Scan for the cell matching the given text and deliver its [X, Y] coordinate at center. 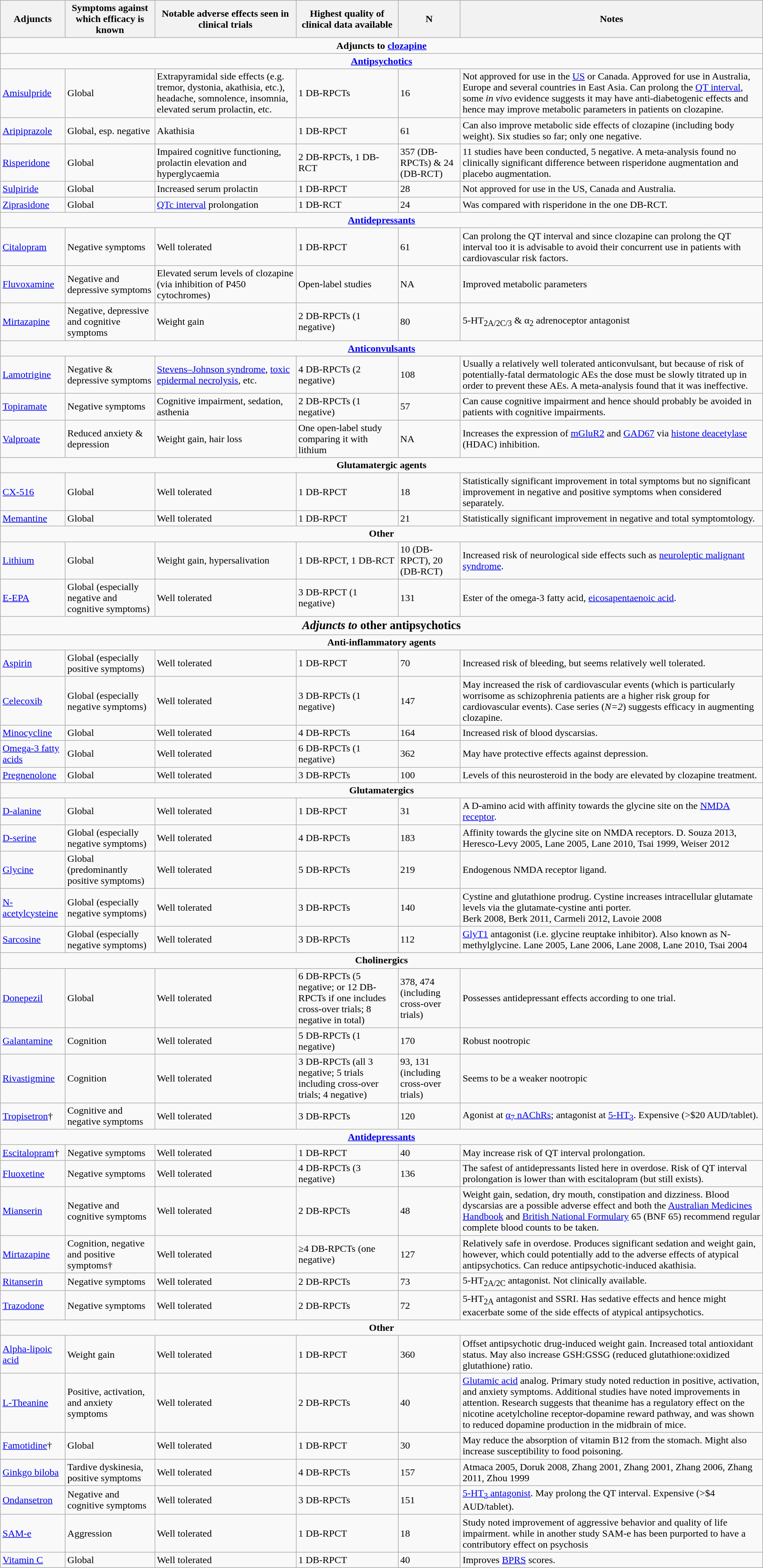
Alpha-lipoic acid [33, 1354]
21 [430, 518]
Reduced anxiety & depression [110, 439]
Negative & depressive symptoms [110, 375]
31 [430, 812]
May reduce the absorption of vitamin B12 from the stomach. Might also increase susceptibility to food poisoning. [611, 1446]
30 [430, 1446]
28 [430, 189]
170 [430, 1041]
Negative and depressive symptoms [110, 284]
5 DB-RPCTs (1 negative) [347, 1041]
Ziprasidone [33, 205]
183 [430, 838]
147 [430, 701]
Glycine [33, 870]
Tropisetron† [33, 1116]
Extrapyramidal side effects (e.g. tremor, dystonia, akathisia, etc.), headache, somnolence, insomnia, elevated serum prolactin, etc. [226, 93]
Adjuncts to other antipsychotics [381, 625]
3 DB-RPCT (1 negative) [347, 598]
Lithium [33, 560]
Celecoxib [33, 701]
Valproate [33, 439]
Famotidine† [33, 1446]
80 [430, 322]
Sarcosine [33, 940]
N [430, 19]
112 [430, 940]
Notes [611, 19]
Global (predominantly positive symptoms) [110, 870]
Donepezil [33, 998]
Omega-3 fatty acids [33, 754]
Antipsychotics [381, 61]
136 [430, 1174]
Increased risk of blood dyscarsias. [611, 733]
Cognition, negative and positive symptoms† [110, 1254]
L-Theanine [33, 1403]
Minocycline [33, 733]
Levels of this neurosteroid in the body are elevated by clozapine treatment. [611, 775]
Was compared with risperidone in the one DB-RCT. [611, 205]
N-acetylcysteine [33, 907]
3 DB-RPCTs (1 negative) [347, 701]
2 DB-RPCTs, 1 DB-RCT [347, 163]
Atmaca 2005, Doruk 2008, Zhang 2001, Zhang 2001, Zhang 2006, Zhang 2011, Zhou 1999 [611, 1472]
Adjuncts [33, 19]
Citalopram [33, 247]
Possesses antidepressant effects according to one trial. [611, 998]
Rivastigmine [33, 1078]
Aripiprazole [33, 130]
Symptoms against which efficacy is known [110, 19]
The safest of antidepressants listed here in overdose. Risk of QT interval prolongation is lower than with escitalopram (but still exists). [611, 1174]
Aggression [110, 1533]
Topiramate [33, 407]
May increase risk of QT interval prolongation. [611, 1152]
Impaired cognitive functioning, prolactin elevation and hyperglycaemia [226, 163]
Notable adverse effects seen in clinical trials [226, 19]
Highest quality of clinical data available [347, 19]
GlyT1 antagonist (i.e. glycine reuptake inhibitor). Also known as N-methylglycine. Lane 2005, Lane 2006, Lane 2008, Lane 2010, Tsai 2004 [611, 940]
Ondansetron [33, 1500]
May have protective effects against depression. [611, 754]
Anti-inflammatory agents [381, 642]
1 DB-RCT [347, 205]
A D-amino acid with affinity towards the glycine site on the NMDA receptor. [611, 812]
Fluoxetine [33, 1174]
CX-516 [33, 492]
Negative, depressive and cognitive symptoms [110, 322]
Statistically significant improvement in negative and total symptomtology. [611, 518]
Can cause cognitive impairment and hence should probably be avoided in patients with cognitive impairments. [611, 407]
360 [430, 1354]
1 DB-RPCTs [347, 93]
Cognitive impairment, sedation, asthenia [226, 407]
Fluvoxamine [33, 284]
Lamotrigine [33, 375]
Ginkgo biloba [33, 1472]
4 DB-RPCTs (3 negative) [347, 1174]
57 [430, 407]
120 [430, 1116]
Glutamatergics [381, 791]
Robust nootropic [611, 1041]
Increases the expression of mGluR2 and GAD67 via histone deacetylase (HDAC) inhibition. [611, 439]
140 [430, 907]
Weight gain, hypersalivation [226, 560]
Mianserin [33, 1211]
Adjuncts to clozapine [381, 46]
108 [430, 375]
70 [430, 663]
Pregnenolone [33, 775]
≥4 DB-RPCTs (one negative) [347, 1254]
5-HT3 antagonist. May prolong the QT interval. Expensive (>$4 AUD/tablet). [611, 1500]
Risperidone [33, 163]
6 DB-RPCTs (5 negative; or 12 DB-RPCTs if one includes cross-over trials; 8 negative in total) [347, 998]
Increased risk of bleeding, but seems relatively well tolerated. [611, 663]
3 DB-RPCTs (all 3 negative; 5 trials including cross-over trials; 4 negative) [347, 1078]
5-HT2A/2C/3 & α2 adrenoceptor antagonist [611, 322]
6 DB-RPCTs (1 negative) [347, 754]
Increased serum prolactin [226, 189]
Open-label studies [347, 284]
Escitalopram† [33, 1152]
Global (especially negative and cognitive symptoms) [110, 598]
QTc interval prolongation [226, 205]
Can also improve metabolic side effects of clozapine (including body weight). Six studies so far; only one negative. [611, 130]
Increased risk of neurological side effects such as neuroleptic malignant syndrome. [611, 560]
Trazodone [33, 1306]
Agonist at α7 nAChRs; antagonist at 5-HT3. Expensive (>$20 AUD/tablet). [611, 1116]
4 DB-RPCTs (2 negative) [347, 375]
Improves BPRS scores. [611, 1560]
Endogenous NMDA receptor ligand. [611, 870]
Sulpiride [33, 189]
Akathisia [226, 130]
5-HT2A antagonist and SSRI. Has sedative effects and hence might exacerbate some of the side effects of atypical antipsychotics. [611, 1306]
Ritanserin [33, 1282]
Cholinergics [381, 960]
Memantine [33, 518]
Ester of the omega-3 fatty acid, eicosapentaenoic acid. [611, 598]
SAM-e [33, 1533]
Amisulpride [33, 93]
100 [430, 775]
Affinity towards the glycine site on NMDA receptors. D. Souza 2013, Heresco-Levy 2005, Lane 2005, Lane 2010, Tsai 1999, Weiser 2012 [611, 838]
164 [430, 733]
Weight gain, hair loss [226, 439]
10 (DB-RPCT), 20 (DB-RCT) [430, 560]
127 [430, 1254]
5-HT2A/2C antagonist. Not clinically available. [611, 1282]
357 (DB-RPCTs) & 24 (DB-RCT) [430, 163]
Global, esp. negative [110, 130]
Statistically significant improvement in total symptoms but no significant improvement in negative and positive symptoms when considered separately. [611, 492]
Global (especially positive symptoms) [110, 663]
Tardive dyskinesia, positive symptoms [110, 1472]
Aspirin [33, 663]
Galantamine [33, 1041]
Positive, activation, and anxiety symptoms [110, 1403]
Not approved for use in the US, Canada and Australia. [611, 189]
73 [430, 1282]
24 [430, 205]
D-alanine [33, 812]
93, 131 (including cross-over trials) [430, 1078]
131 [430, 598]
48 [430, 1211]
Glutamatergic agents [381, 465]
Vitamin C [33, 1560]
Seems to be a weaker nootropic [611, 1078]
5 DB-RPCTs [347, 870]
Improved metabolic parameters [611, 284]
Elevated serum levels of clozapine (via inhibition of P450 cytochromes) [226, 284]
219 [430, 870]
157 [430, 1472]
Stevens–Johnson syndrome, toxic epidermal necrolysis, etc. [226, 375]
378, 474 (including cross-over trials) [430, 998]
362 [430, 754]
151 [430, 1500]
Cognitive and negative symptoms [110, 1116]
72 [430, 1306]
E-EPA [33, 598]
Anticonvulsants [381, 348]
One open-label study comparing it with lithium [347, 439]
1 DB-RPCT, 1 DB-RCT [347, 560]
D-serine [33, 838]
16 [430, 93]
